Determine the (X, Y) coordinate at the center of the cell enclosing the given text.  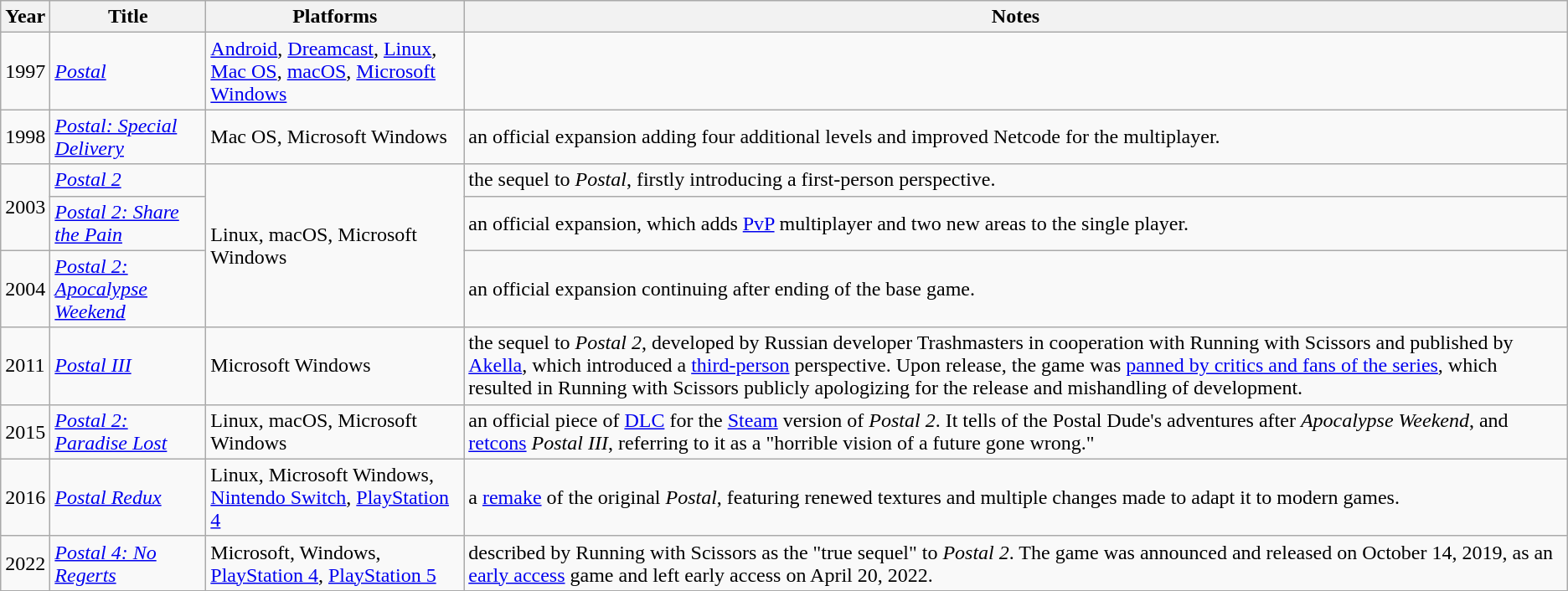
a remake of the original Postal, featuring renewed textures and multiple changes made to adapt it to modern games. (1016, 497)
Microsoft, Windows, PlayStation 4, PlayStation 5 (335, 563)
Postal 2 (128, 180)
Android, Dreamcast, Linux, Mac OS, macOS, Microsoft Windows (335, 71)
Year (25, 17)
Postal III (128, 366)
Postal 2: Apocalypse Weekend (128, 289)
Linux, Microsoft Windows, Nintendo Switch, PlayStation 4 (335, 497)
2022 (25, 563)
2011 (25, 366)
Mac OS, Microsoft Windows (335, 137)
1998 (25, 137)
2016 (25, 497)
Title (128, 17)
Postal 2: Share the Pain (128, 223)
Postal Redux (128, 497)
Platforms (335, 17)
the sequel to Postal, firstly introducing a first-person perspective. (1016, 180)
Postal (128, 71)
an official expansion, which adds PvP multiplayer and two new areas to the single player. (1016, 223)
2004 (25, 289)
2003 (25, 208)
2015 (25, 432)
an official expansion adding four additional levels and improved Netcode for the multiplayer. (1016, 137)
Postal: Special Delivery (128, 137)
an official expansion continuing after ending of the base game. (1016, 289)
Notes (1016, 17)
Postal 2: Paradise Lost (128, 432)
Postal 4: No Regerts (128, 563)
1997 (25, 71)
Microsoft Windows (335, 366)
